Find where the given text appears and provide that cell's center as (X, Y) coordinate. 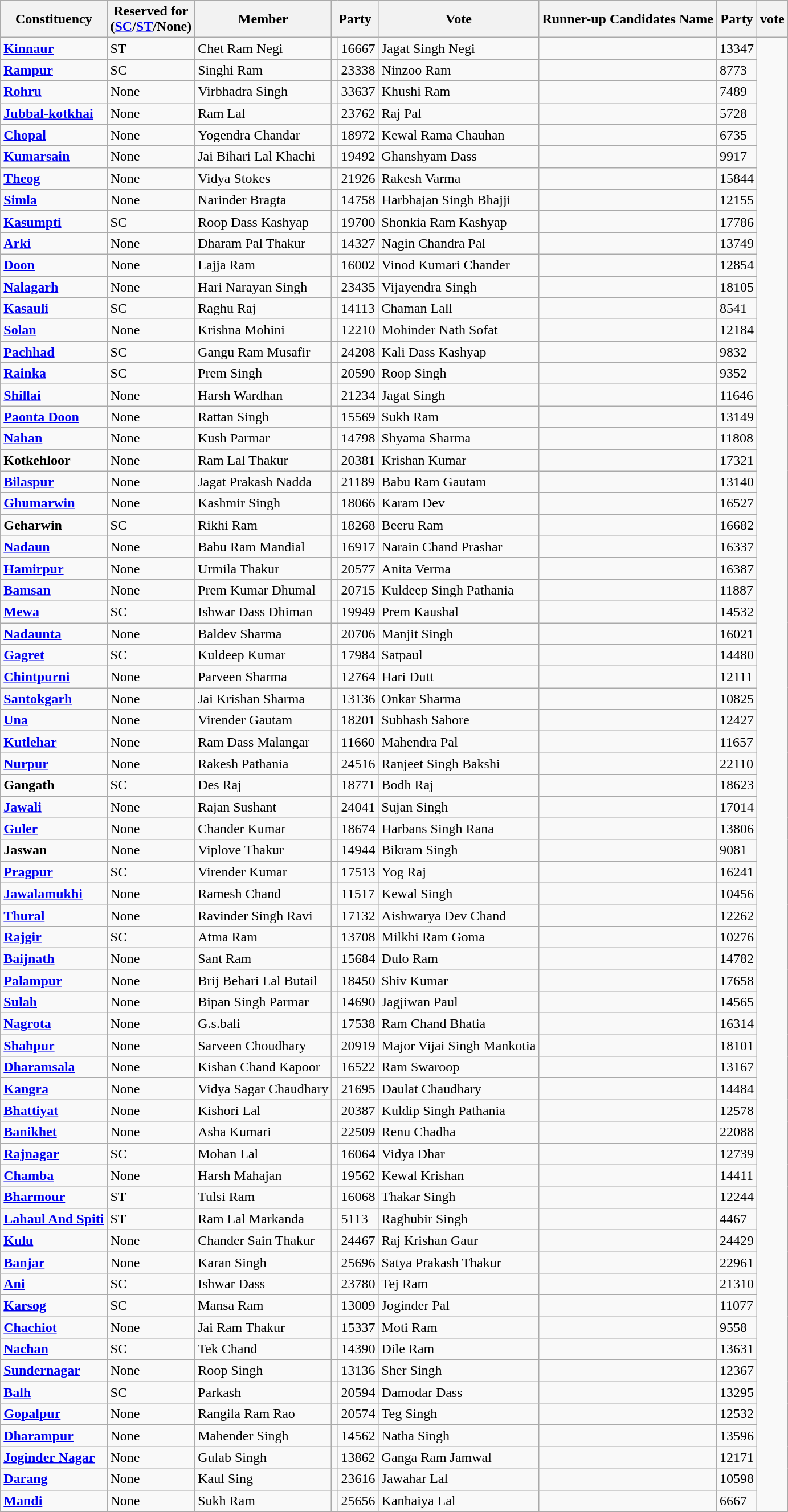
Jai Krishan Sharma (263, 699)
10276 (736, 937)
Beeru Ram (459, 525)
Satya Prakash Thakur (459, 1262)
8773 (736, 70)
16021 (736, 634)
13347 (736, 48)
Sujan Singh (459, 807)
18674 (358, 829)
17984 (358, 655)
15569 (358, 417)
Kali Dass Kashyap (459, 352)
Constituency (54, 19)
Prem Kaushal (459, 612)
24208 (358, 352)
Ghumarwin (54, 503)
13708 (358, 937)
Ram Lal Markanda (263, 1219)
16337 (736, 547)
Kuldip Singh Pathania (459, 1111)
Gagret (54, 655)
Chamba (54, 1175)
Jai Ram Thakur (263, 1327)
14411 (736, 1175)
11887 (736, 590)
18101 (736, 1046)
16522 (358, 1067)
Dharamsala (54, 1067)
Virbhadra Singh (263, 92)
9832 (736, 352)
Pragpur (54, 872)
14798 (358, 439)
Rajnagar (54, 1154)
9352 (736, 374)
Theog (54, 178)
20594 (358, 1392)
Sundernagar (54, 1371)
20381 (358, 460)
18771 (358, 785)
Mahender Singh (263, 1436)
18201 (358, 720)
11657 (736, 742)
Nadaun (54, 547)
Bodh Raj (459, 785)
14944 (358, 850)
Singhi Ram (263, 70)
Thural (54, 915)
Mahendra Pal (459, 742)
Vidya Sagar Chaudhary (263, 1089)
9081 (736, 850)
Renu Chadha (459, 1132)
Kangra (54, 1089)
Rangila Ram Rao (263, 1414)
Bhattiyat (54, 1111)
13806 (736, 829)
Harsh Wardhan (263, 395)
Manjit Singh (459, 634)
Nadaunta (54, 634)
Bilaspur (54, 482)
Bamsan (54, 590)
Paonta Doon (54, 417)
24041 (358, 807)
Shillai (54, 395)
Dulo Ram (459, 958)
Kinnaur (54, 48)
4467 (736, 1219)
20590 (358, 374)
20387 (358, 1111)
Nagrota (54, 1024)
12171 (736, 1457)
14113 (358, 309)
Chaman Lall (459, 309)
Jai Bihari Lal Khachi (263, 157)
14690 (358, 1002)
12764 (358, 677)
Chopal (54, 135)
13167 (736, 1067)
Sarveen Choudhary (263, 1046)
Kaul Sing (263, 1479)
Karsog (54, 1305)
12155 (736, 200)
17513 (358, 872)
Virender Kumar (263, 872)
Major Vijai Singh Mankotia (459, 1046)
12739 (736, 1154)
Rohru (54, 92)
vote (773, 19)
10825 (736, 699)
Vijayendra Singh (459, 286)
14565 (736, 1002)
Palampur (54, 980)
14562 (358, 1436)
Bharmour (54, 1197)
Asha Kumari (263, 1132)
Santokgarh (54, 699)
Atma Ram (263, 937)
Kashmir Singh (263, 503)
Shiv Kumar (459, 980)
Nagin Chandra Pal (459, 243)
Raj Krishan Gaur (459, 1240)
13295 (736, 1392)
Jubbal-kotkhai (54, 113)
Raghu Raj (263, 309)
23780 (358, 1284)
12854 (736, 265)
11077 (736, 1305)
12578 (736, 1111)
Daulat Chaudhary (459, 1089)
21310 (736, 1284)
9917 (736, 157)
Anita Verma (459, 568)
Ram Lal Thakur (263, 460)
Subhash Sahore (459, 720)
12532 (736, 1414)
Sher Singh (459, 1371)
24429 (736, 1240)
19562 (358, 1175)
Gangath (54, 785)
17321 (736, 460)
16314 (736, 1024)
14484 (736, 1089)
22961 (736, 1262)
18623 (736, 785)
8541 (736, 309)
Rajan Sushant (263, 807)
22088 (736, 1132)
16667 (358, 48)
Yogendra Chandar (263, 135)
17658 (736, 980)
Kuldeep Singh Pathania (459, 590)
Kotkehloor (54, 460)
Gangu Ram Musafir (263, 352)
Kulu (54, 1240)
Tej Ram (459, 1284)
Lahaul And Spiti (54, 1219)
16527 (736, 503)
Raghubir Singh (459, 1219)
Raj Pal (459, 113)
Kumarsain (54, 157)
13149 (736, 417)
Krishan Kumar (459, 460)
Rampur (54, 70)
Narain Chand Prashar (459, 547)
18066 (358, 503)
Jagat Singh (459, 395)
Jawalamukhi (54, 894)
24467 (358, 1240)
10456 (736, 894)
Harsh Mahajan (263, 1175)
21695 (358, 1089)
Kishan Chand Kapoor (263, 1067)
Ani (54, 1284)
Prem Kumar Dhumal (263, 590)
Ghanshyam Dass (459, 157)
11660 (358, 742)
18268 (358, 525)
Jagat Prakash Nadda (263, 482)
Dile Ram (459, 1349)
Rikhi Ram (263, 525)
Geharwin (54, 525)
Sulah (54, 1002)
Balh (54, 1392)
Damodar Dass (459, 1392)
Vote (459, 19)
11808 (736, 439)
5113 (358, 1219)
Mewa (54, 612)
Rattan Singh (263, 417)
Kewal Krishan (459, 1175)
Babu Ram Mandial (263, 547)
Banikhet (54, 1132)
9558 (736, 1327)
Kasumpti (54, 222)
21189 (358, 482)
Kutlehar (54, 742)
Ram Chand Bhatia (459, 1024)
Mohan Lal (263, 1154)
17538 (358, 1024)
Chintpurni (54, 677)
Tulsi Ram (263, 1197)
Parkash (263, 1392)
Kewal Singh (459, 894)
Runner-up Candidates Name (628, 19)
13862 (358, 1457)
Jagat Singh Negi (459, 48)
15844 (736, 178)
Krishna Mohini (263, 330)
Tek Chand (263, 1349)
Nachan (54, 1349)
Guler (54, 829)
Natha Singh (459, 1436)
G.s.bali (263, 1024)
Aishwarya Dev Chand (459, 915)
Ganga Ram Jamwal (459, 1457)
Hamirpur (54, 568)
Jawahar Lal (459, 1479)
Thakar Singh (459, 1197)
14390 (358, 1349)
Ramesh Chand (263, 894)
Vidya Dhar (459, 1154)
23338 (358, 70)
18105 (736, 286)
25696 (358, 1262)
10598 (736, 1479)
Solan (54, 330)
Baldev Sharma (263, 634)
13596 (736, 1436)
Prem Singh (263, 374)
12184 (736, 330)
Bipan Singh Parmar (263, 1002)
Baijnath (54, 958)
6667 (736, 1501)
Nurpur (54, 764)
15684 (358, 958)
15337 (358, 1327)
20574 (358, 1414)
Hari Dutt (459, 677)
Reserved for(SC/ST/None) (151, 19)
17786 (736, 222)
18972 (358, 135)
Ram Swaroop (459, 1067)
16387 (736, 568)
Darang (54, 1479)
Ninzoo Ram (459, 70)
Kewal Rama Chauhan (459, 135)
33637 (358, 92)
Babu Ram Gautam (459, 482)
Harbhajan Singh Bhajji (459, 200)
24516 (358, 764)
12111 (736, 677)
Satpaul (459, 655)
Hari Narayan Singh (263, 286)
20715 (358, 590)
Shonkia Ram Kashyap (459, 222)
12244 (736, 1197)
Parveen Sharma (263, 677)
Nalagarh (54, 286)
Shyama Sharma (459, 439)
Kanhaiya Lal (459, 1501)
Harbans Singh Rana (459, 829)
13749 (736, 243)
14782 (736, 958)
17014 (736, 807)
14758 (358, 200)
Moti Ram (459, 1327)
Milkhi Ram Goma (459, 937)
16241 (736, 872)
Jagjiwan Paul (459, 1002)
Teg Singh (459, 1414)
Des Raj (263, 785)
Joginder Pal (459, 1305)
12262 (736, 915)
23762 (358, 113)
Joginder Nagar (54, 1457)
Kishori Lal (263, 1111)
13631 (736, 1349)
21926 (358, 178)
Simla (54, 200)
Gopalpur (54, 1414)
12427 (736, 720)
16917 (358, 547)
16682 (736, 525)
Bikram Singh (459, 850)
Arki (54, 243)
23435 (358, 286)
Karan Singh (263, 1262)
19949 (358, 612)
Chet Ram Negi (263, 48)
Jaswan (54, 850)
19700 (358, 222)
Yog Raj (459, 872)
Sant Ram (263, 958)
Ram Dass Malangar (263, 742)
16002 (358, 265)
Mandi (54, 1501)
Viplove Thakur (263, 850)
Kush Parmar (263, 439)
11517 (358, 894)
Dharampur (54, 1436)
14327 (358, 243)
11646 (736, 395)
23616 (358, 1479)
Jawali (54, 807)
13140 (736, 482)
Shahpur (54, 1046)
Gulab Singh (263, 1457)
Rakesh Varma (459, 178)
Roop Dass Kashyap (263, 222)
Ravinder Singh Ravi (263, 915)
Una (54, 720)
12367 (736, 1371)
Vinod Kumari Chander (459, 265)
25656 (358, 1501)
Kuldeep Kumar (263, 655)
14532 (736, 612)
16068 (358, 1197)
14480 (736, 655)
16064 (358, 1154)
Chachiot (54, 1327)
Urmila Thakur (263, 568)
17132 (358, 915)
Mohinder Nath Sofat (459, 330)
Banjar (54, 1262)
Dharam Pal Thakur (263, 243)
6735 (736, 135)
21234 (358, 395)
Ram Lal (263, 113)
12210 (358, 330)
Brij Behari Lal Butail (263, 980)
Nahan (54, 439)
Member (263, 19)
20919 (358, 1046)
20706 (358, 634)
Kasauli (54, 309)
Lajja Ram (263, 265)
Mansa Ram (263, 1305)
18450 (358, 980)
Chander Kumar (263, 829)
Vidya Stokes (263, 178)
Rakesh Pathania (263, 764)
Ranjeet Singh Bakshi (459, 764)
Onkar Sharma (459, 699)
Ishwar Dass Dhiman (263, 612)
Rainka (54, 374)
19492 (358, 157)
13009 (358, 1305)
Narinder Bragta (263, 200)
5728 (736, 113)
Pachhad (54, 352)
Rajgir (54, 937)
7489 (736, 92)
Virender Gautam (263, 720)
Doon (54, 265)
Ishwar Dass (263, 1284)
22509 (358, 1132)
Karam Dev (459, 503)
20577 (358, 568)
Khushi Ram (459, 92)
22110 (736, 764)
Chander Sain Thakur (263, 1240)
